Output the (X, Y) coordinate of the center of the cell containing the given text.  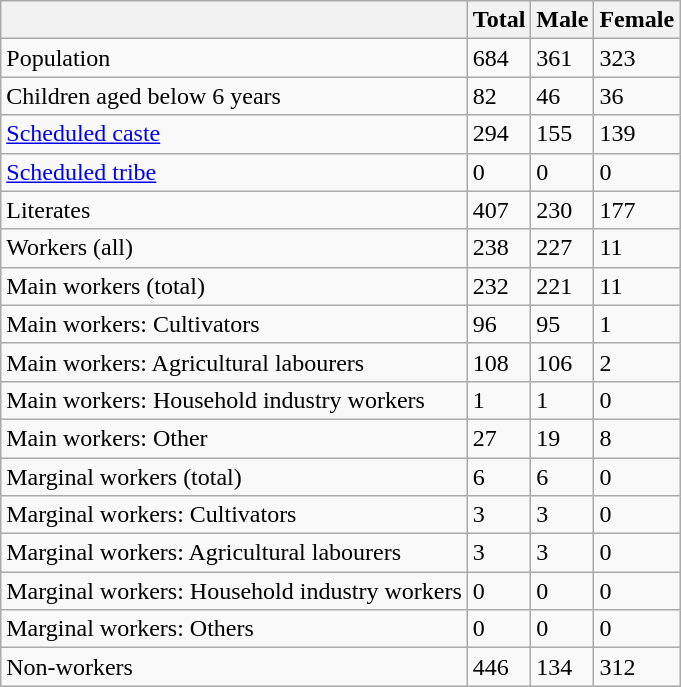
Male (562, 20)
238 (499, 248)
155 (562, 134)
Marginal workers (total) (234, 477)
2 (637, 362)
Workers (all) (234, 248)
232 (499, 286)
Main workers: Other (234, 438)
177 (637, 210)
Scheduled tribe (234, 172)
Children aged below 6 years (234, 96)
Marginal workers: Cultivators (234, 515)
684 (499, 58)
407 (499, 210)
230 (562, 210)
323 (637, 58)
139 (637, 134)
36 (637, 96)
Marginal workers: Agricultural labourers (234, 553)
Total (499, 20)
446 (499, 667)
82 (499, 96)
Female (637, 20)
106 (562, 362)
Population (234, 58)
227 (562, 248)
221 (562, 286)
Main workers (total) (234, 286)
Main workers: Cultivators (234, 324)
8 (637, 438)
95 (562, 324)
Marginal workers: Household industry workers (234, 591)
294 (499, 134)
361 (562, 58)
Marginal workers: Others (234, 629)
96 (499, 324)
108 (499, 362)
Non-workers (234, 667)
Scheduled caste (234, 134)
Literates (234, 210)
27 (499, 438)
Main workers: Household industry workers (234, 400)
19 (562, 438)
134 (562, 667)
46 (562, 96)
312 (637, 667)
Main workers: Agricultural labourers (234, 362)
